Identify which cell holds the provided text, then report its [X, Y] central coordinate. 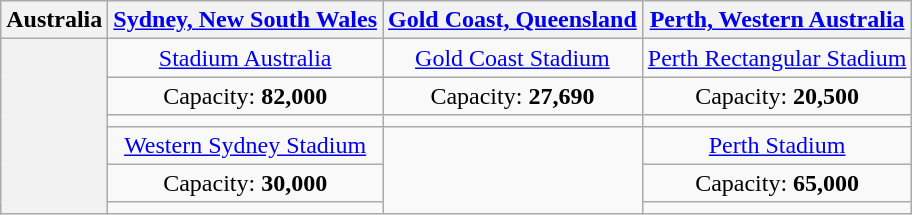
Capacity: 30,000 [246, 183]
Gold Coast, Queensland [512, 20]
Sydney, New South Wales [246, 20]
Western Sydney Stadium [246, 145]
Perth Rectangular Stadium [777, 58]
Australia [54, 20]
Capacity: 20,500 [777, 96]
Stadium Australia [246, 58]
Perth, Western Australia [777, 20]
Perth Stadium [777, 145]
Capacity: 27,690 [512, 96]
Capacity: 65,000 [777, 183]
Gold Coast Stadium [512, 58]
Capacity: 82,000 [246, 96]
